Pinpoint the cell where the given text exists, returning its (X, Y) midpoint coordinate. 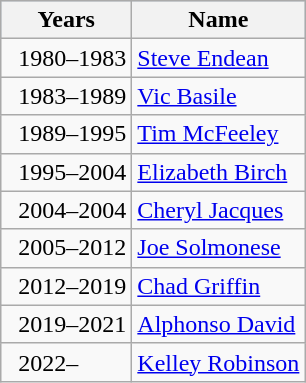
1989–1995 (66, 134)
Tim McFeeley (218, 134)
1983–1989 (66, 96)
2022– (66, 362)
2012–2019 (66, 286)
Steve Endean (218, 58)
Elizabeth Birch (218, 172)
2004–2004 (66, 210)
Years (66, 20)
1980–1983 (66, 58)
Name (218, 20)
Chad Griffin (218, 286)
Vic Basile (218, 96)
Kelley Robinson (218, 362)
Joe Solmonese (218, 248)
1995–2004 (66, 172)
Alphonso David (218, 324)
2019–2021 (66, 324)
Cheryl Jacques (218, 210)
2005–2012 (66, 248)
